Return the [X, Y] coordinate for the center point of the cell that contains the specified text.  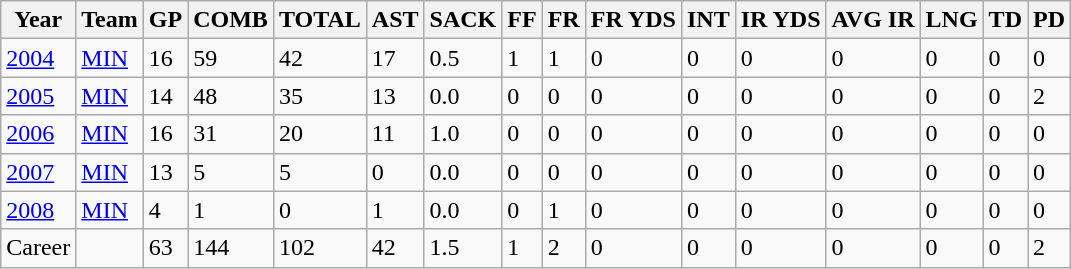
PD [1050, 20]
INT [708, 20]
4 [165, 210]
AVG IR [873, 20]
IR YDS [780, 20]
48 [231, 96]
2007 [38, 172]
0.5 [463, 58]
Year [38, 20]
TD [1005, 20]
17 [395, 58]
1.0 [463, 134]
11 [395, 134]
FF [522, 20]
102 [320, 248]
GP [165, 20]
SACK [463, 20]
FR [564, 20]
FR YDS [633, 20]
31 [231, 134]
144 [231, 248]
20 [320, 134]
Team [110, 20]
2004 [38, 58]
AST [395, 20]
TOTAL [320, 20]
COMB [231, 20]
1.5 [463, 248]
63 [165, 248]
14 [165, 96]
35 [320, 96]
2008 [38, 210]
Career [38, 248]
2006 [38, 134]
2005 [38, 96]
LNG [952, 20]
59 [231, 58]
